Provide the [x, y] coordinate of the cell's center where the given text is located.  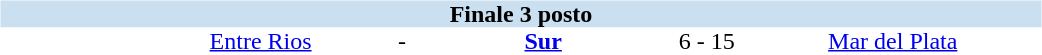
Finale 3 posto [520, 14]
- [402, 42]
Entre Rios [260, 42]
6 - 15 [707, 42]
Sur [544, 42]
Mar del Plata [892, 42]
